Pinpoint the cell where the given text exists, returning its (x, y) midpoint coordinate. 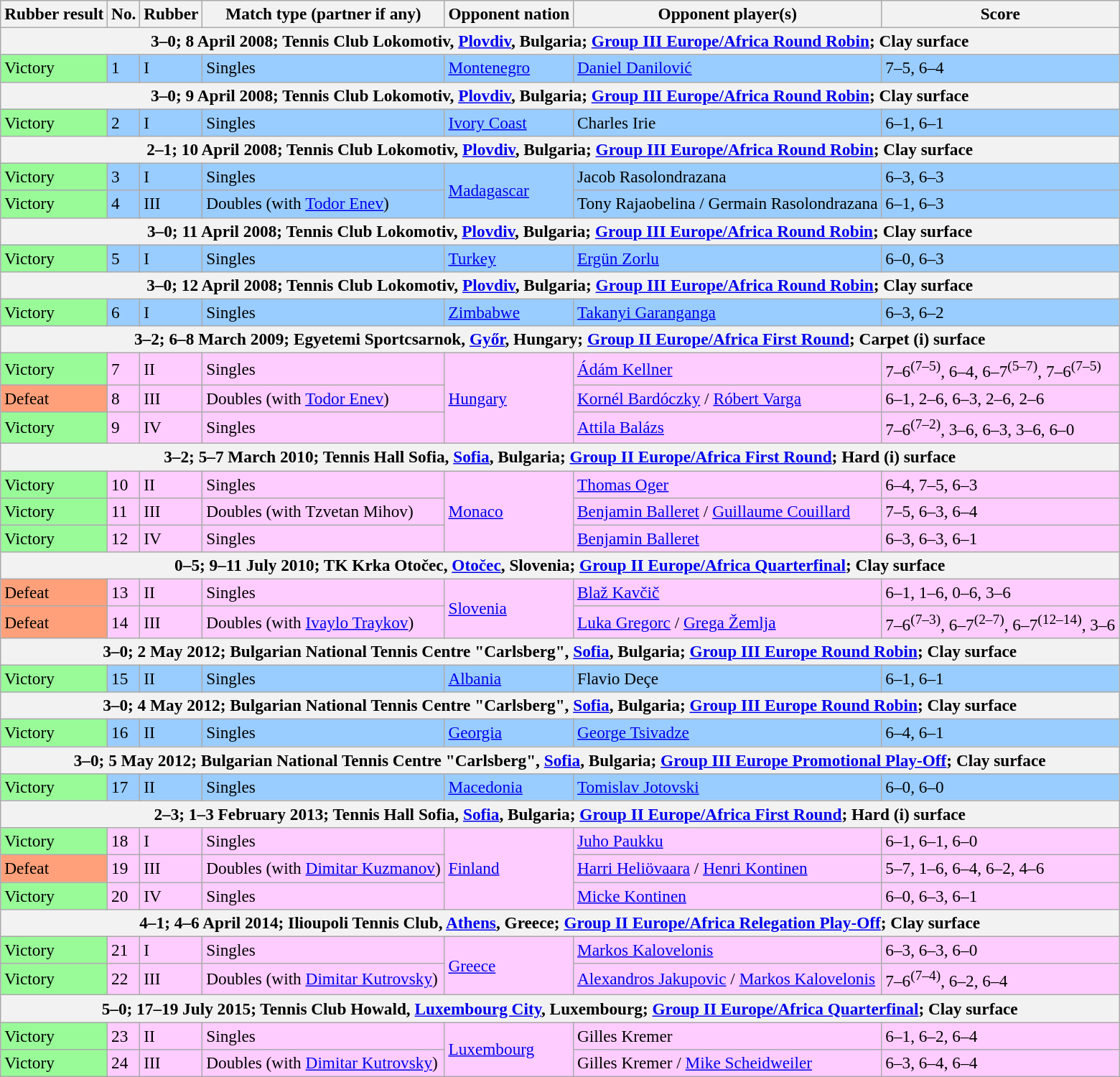
Juho Paukku (728, 841)
Slovenia (509, 608)
6–3, 6–3, 6–0 (1001, 950)
21 (123, 950)
7 (123, 368)
6–4, 6–1 (1001, 732)
Micke Kontinen (728, 895)
Takanyi Garanganga (728, 312)
3–2; 6–8 March 2009; Egyetemi Sportcsarnok, Győr, Hungary; Group II Europe/Africa First Round; Carpet (i) surface (560, 340)
Doubles (with Tzvetan Mihov) (323, 511)
3–0; 9 April 2008; Tennis Club Lokomotiv, Plovdiv, Bulgaria; Group III Europe/Africa Round Robin; Clay surface (560, 95)
6–0, 6–3 (1001, 258)
Turkey (509, 258)
20 (123, 895)
3–0; 11 April 2008; Tennis Club Lokomotiv, Plovdiv, Bulgaria; Group III Europe/Africa Round Robin; Clay surface (560, 231)
6–3, 6–3 (1001, 177)
1 (123, 68)
0–5; 9–11 July 2010; TK Krka Otočec, Otočec, Slovenia; Group II Europe/Africa Quarterfinal; Clay surface (560, 565)
6–1, 6–1, 6–0 (1001, 841)
Tony Rajaobelina / Germain Rasolondrazana (728, 204)
11 (123, 511)
3–0; 2 May 2012; Bulgarian National Tennis Centre "Carlsberg", Sofia, Bulgaria; Group III Europe Round Robin; Clay surface (560, 651)
22 (123, 979)
Madagascar (509, 190)
3–0; 4 May 2012; Bulgarian National Tennis Centre "Carlsberg", Sofia, Bulgaria; Group III Europe Round Robin; Clay surface (560, 706)
Rubber result (55, 14)
Gilles Kremer / Mike Scheidweiler (728, 1063)
8 (123, 398)
19 (123, 868)
Flavio Deçe (728, 679)
Monaco (509, 511)
George Tsivadze (728, 732)
14 (123, 622)
Harri Heliövaara / Henri Kontinen (728, 868)
Blaž Kavčič (728, 592)
6–3, 6–4, 6–4 (1001, 1063)
6–1, 6–2, 6–4 (1001, 1035)
5 (123, 258)
9 (123, 427)
Markos Kalovelonis (728, 950)
3 (123, 177)
Zimbabwe (509, 312)
Doubles (with Dimitar Kuzmanov) (323, 868)
Opponent nation (509, 14)
5–7, 1–6, 6–4, 6–2, 4–6 (1001, 868)
Attila Balázs (728, 427)
3–0; 8 April 2008; Tennis Club Lokomotiv, Plovdiv, Bulgaria; Group III Europe/Africa Round Robin; Clay surface (560, 41)
Gilles Kremer (728, 1035)
Benjamin Balleret (728, 538)
Alexandros Jakupovic / Markos Kalovelonis (728, 979)
Luxembourg (509, 1049)
Benjamin Balleret / Guillaume Couillard (728, 511)
Opponent player(s) (728, 14)
Tomislav Jotovski (728, 787)
17 (123, 787)
7–5, 6–3, 6–4 (1001, 511)
7–5, 6–4 (1001, 68)
4–1; 4–6 April 2014; Ilioupoli Tennis Club, Athens, Greece; Group II Europe/Africa Relegation Play-Off; Clay surface (560, 923)
Finland (509, 867)
Match type (partner if any) (323, 14)
6–0, 6–0 (1001, 787)
24 (123, 1063)
6–3, 6–2 (1001, 312)
15 (123, 679)
2–3; 1–3 February 2013; Tennis Hall Sofia, Sofia, Bulgaria; Group II Europe/Africa First Round; Hard (i) surface (560, 814)
Georgia (509, 732)
6–3, 6–3, 6–1 (1001, 538)
Ivory Coast (509, 122)
13 (123, 592)
Jacob Rasolondrazana (728, 177)
5–0; 17–19 July 2015; Tennis Club Howald, Luxembourg City, Luxembourg; Group II Europe/Africa Quarterfinal; Clay surface (560, 1008)
Macedonia (509, 787)
3–0; 5 May 2012; Bulgarian National Tennis Centre "Carlsberg", Sofia, Bulgaria; Group III Europe Promotional Play-Off; Clay surface (560, 760)
3–0; 12 April 2008; Tennis Club Lokomotiv, Plovdiv, Bulgaria; Group III Europe/Africa Round Robin; Clay surface (560, 285)
3–2; 5–7 March 2010; Tennis Hall Sofia, Sofia, Bulgaria; Group II Europe/Africa First Round; Hard (i) surface (560, 457)
Score (1001, 14)
Charles Irie (728, 122)
7–6(7–2), 3–6, 6–3, 3–6, 6–0 (1001, 427)
23 (123, 1035)
7–6(7–4), 6–2, 6–4 (1001, 979)
Albania (509, 679)
2–1; 10 April 2008; Tennis Club Lokomotiv, Plovdiv, Bulgaria; Group III Europe/Africa Round Robin; Clay surface (560, 149)
7–6(7–5), 6–4, 6–7(5–7), 7–6(7–5) (1001, 368)
6–0, 6–3, 6–1 (1001, 895)
No. (123, 14)
Greece (509, 966)
Thomas Oger (728, 484)
10 (123, 484)
6–1, 2–6, 6–3, 2–6, 2–6 (1001, 398)
6–4, 7–5, 6–3 (1001, 484)
2 (123, 122)
6–1, 1–6, 0–6, 3–6 (1001, 592)
16 (123, 732)
Daniel Danilović (728, 68)
Ádám Kellner (728, 368)
4 (123, 204)
Kornél Bardóczky / Róbert Varga (728, 398)
Doubles (with Ivaylo Traykov) (323, 622)
Montenegro (509, 68)
6–1, 6–3 (1001, 204)
Luka Gregorc / Grega Žemlja (728, 622)
6 (123, 312)
7–6(7–3), 6–7(2–7), 6–7(12–14), 3–6 (1001, 622)
Rubber (171, 14)
18 (123, 841)
Hungary (509, 398)
12 (123, 538)
Ergün Zorlu (728, 258)
